Find where the given text appears and provide that cell's center as (x, y) coordinate. 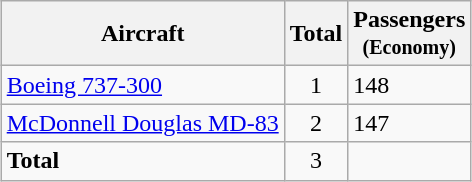
McDonnell Douglas MD-83 (142, 123)
2 (316, 123)
Aircraft (142, 34)
Passengers(Economy) (410, 34)
147 (410, 123)
148 (410, 85)
1 (316, 85)
3 (316, 161)
Boeing 737-300 (142, 85)
